Scan for the cell matching the given text and deliver its (X, Y) coordinate at center. 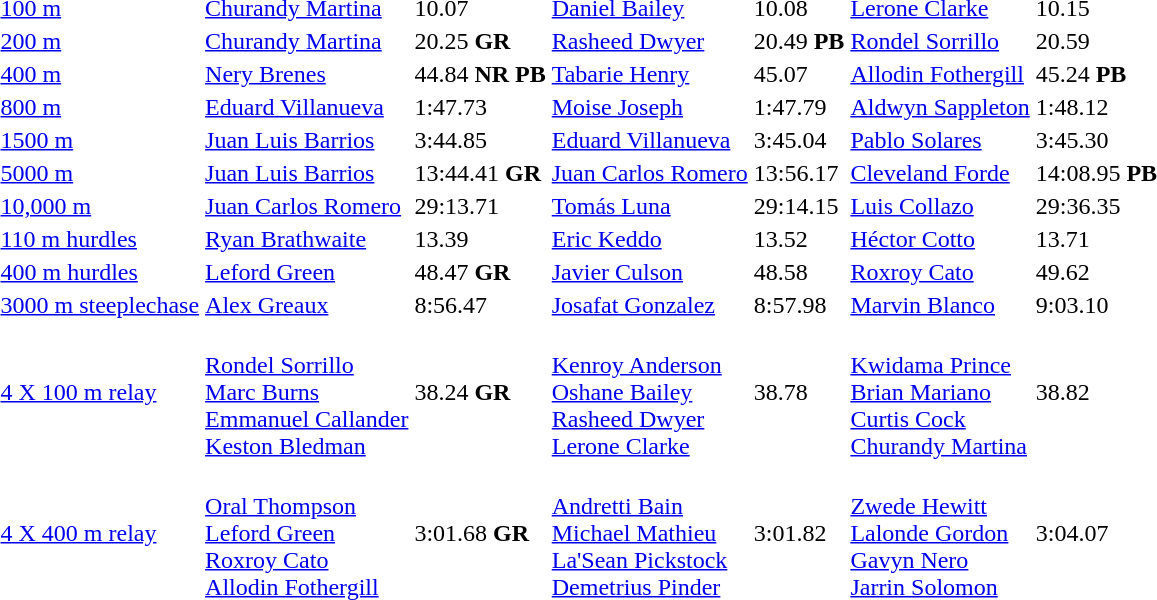
Nery Brenes (307, 74)
Pablo Solares (940, 140)
20.25 GR (480, 41)
Rasheed Dwyer (650, 41)
Héctor Cotto (940, 239)
38.24 GR (480, 392)
13:56.17 (799, 173)
13.39 (480, 239)
1:47.79 (799, 107)
48.58 (799, 272)
Rondel Sorrillo (940, 41)
Rondel SorrilloMarc BurnsEmmanuel CallanderKeston Bledman (307, 392)
Alex Greaux (307, 305)
Allodin Fothergill (940, 74)
3:44.85 (480, 140)
Tabarie Henry (650, 74)
8:57.98 (799, 305)
20.49 PB (799, 41)
Cleveland Forde (940, 173)
Aldwyn Sappleton (940, 107)
13.52 (799, 239)
Churandy Martina (307, 41)
Kwidama PrinceBrian MarianoCurtis CockChurandy Martina (940, 392)
Roxroy Cato (940, 272)
Josafat Gonzalez (650, 305)
29:14.15 (799, 206)
Javier Culson (650, 272)
8:56.47 (480, 305)
13:44.41 GR (480, 173)
Moise Joseph (650, 107)
Ryan Brathwaite (307, 239)
Kenroy AndersonOshane BaileyRasheed DwyerLerone Clarke (650, 392)
Leford Green (307, 272)
45.07 (799, 74)
38.78 (799, 392)
Luis Collazo (940, 206)
48.47 GR (480, 272)
1:47.73 (480, 107)
44.84 NR PB (480, 74)
Tomás Luna (650, 206)
Marvin Blanco (940, 305)
Eric Keddo (650, 239)
29:13.71 (480, 206)
3:45.04 (799, 140)
